Output the (x, y) coordinate of the center of the cell containing the given text.  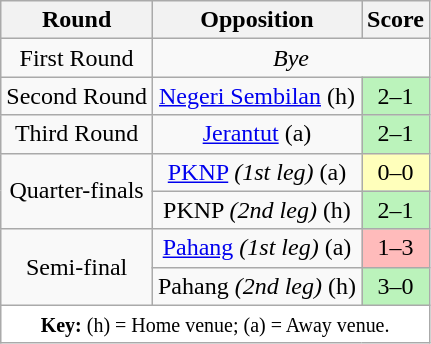
Pahang (1st leg) (a) (256, 248)
0–0 (396, 172)
Pahang (2nd leg) (h) (256, 286)
3–0 (396, 286)
Key: (h) = Home venue; (a) = Away venue. (216, 324)
Bye (290, 58)
PKNP (2nd leg) (h) (256, 210)
Jerantut (a) (256, 134)
Quarter-finals (77, 191)
Semi-final (77, 267)
PKNP (1st leg) (a) (256, 172)
Third Round (77, 134)
1–3 (396, 248)
Score (396, 20)
Negeri Sembilan (h) (256, 96)
Round (77, 20)
Opposition (256, 20)
Second Round (77, 96)
First Round (77, 58)
